Capture the cell that displays the provided text and extract its [x, y] central coordinate. 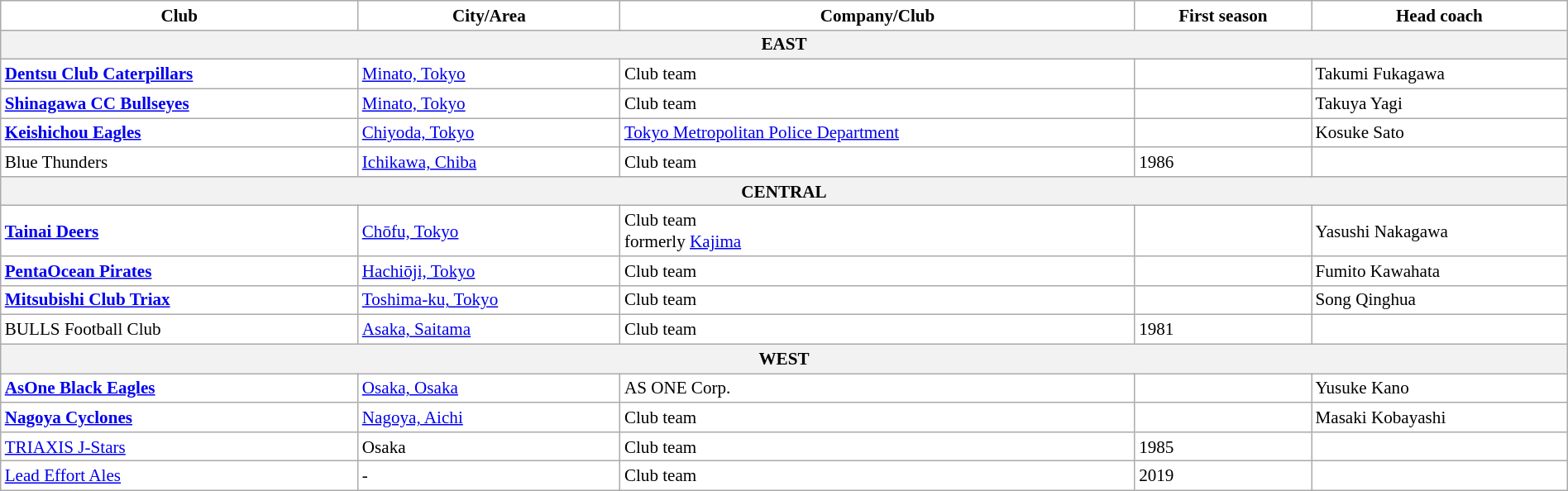
Song Qinghua [1440, 299]
BULLS Football Club [179, 329]
1981 [1222, 329]
CENTRAL [784, 190]
TRIAXIS J-Stars [179, 446]
Yasushi Nakagawa [1440, 231]
WEST [784, 359]
Hachiōji, Tokyo [490, 271]
AsOne Black Eagles [179, 389]
Mitsubishi Club Triax [179, 299]
City/Area [490, 15]
Chiyoda, Tokyo [490, 132]
Keishichou Eagles [179, 132]
AS ONE Corp. [877, 389]
Nagoya, Aichi [490, 417]
Ichikawa, Chiba [490, 162]
Chōfu, Tokyo [490, 231]
Toshima-ku, Tokyo [490, 299]
Blue Thunders [179, 162]
1986 [1222, 162]
Osaka [490, 446]
1985 [1222, 446]
Osaka, Osaka [490, 389]
- [490, 476]
Lead Effort Ales [179, 476]
Club [179, 15]
PentaOcean Pirates [179, 271]
Masaki Kobayashi [1440, 417]
Tokyo Metropolitan Police Department [877, 132]
Company/Club [877, 15]
Yusuke Kano [1440, 389]
Asaka, Saitama [490, 329]
Fumito Kawahata [1440, 271]
Nagoya Cyclones [179, 417]
Takumi Fukagawa [1440, 74]
Takuya Yagi [1440, 102]
First season [1222, 15]
Tainai Deers [179, 231]
Dentsu Club Caterpillars [179, 74]
Club teamformerly Kajima [877, 231]
Shinagawa CC Bullseyes [179, 102]
EAST [784, 45]
Kosuke Sato [1440, 132]
Head coach [1440, 15]
2019 [1222, 476]
